Determine the [X, Y] coordinate at the center of the cell enclosing the given text.  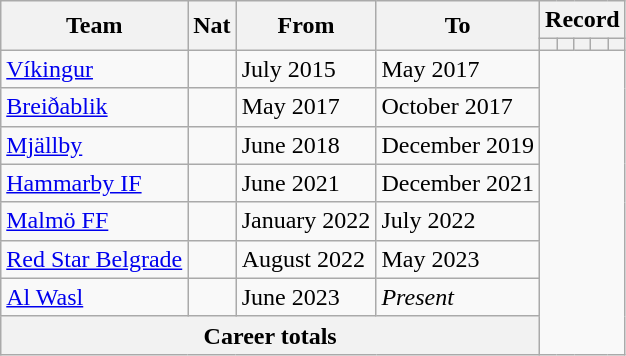
Team [94, 26]
January 2022 [306, 221]
Record [583, 20]
Breiðablik [94, 107]
Hammarby IF [94, 183]
August 2022 [306, 259]
Present [458, 297]
Mjällby [94, 145]
From [306, 26]
May 2023 [458, 259]
Víkingur [94, 69]
Nat [212, 26]
Red Star Belgrade [94, 259]
July 2015 [306, 69]
June 2023 [306, 297]
Career totals [270, 335]
December 2019 [458, 145]
December 2021 [458, 183]
Malmö FF [94, 221]
July 2022 [458, 221]
June 2021 [306, 183]
June 2018 [306, 145]
To [458, 26]
October 2017 [458, 107]
Al Wasl [94, 297]
